Output the (X, Y) coordinate of the center of the cell containing the given text.  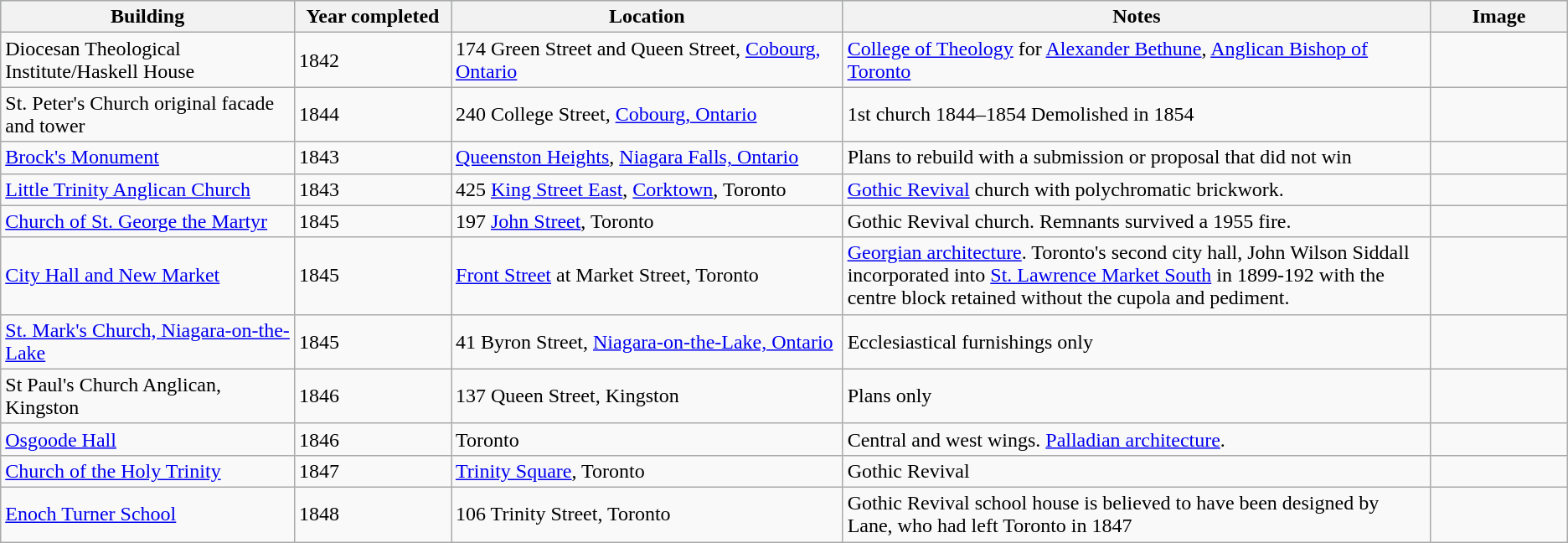
St Paul's Church Anglican, Kingston (147, 396)
1842 (372, 60)
St. Mark's Church, Niagara-on-the-Lake (147, 342)
Gothic Revival (1136, 471)
Notes (1136, 17)
Plans only (1136, 396)
Image (1499, 17)
240 College Street, Cobourg, Ontario (647, 114)
197 John Street, Toronto (647, 221)
Diocesan Theological Institute/Haskell House (147, 60)
Gothic Revival church with polychromatic brickwork. (1136, 189)
Church of the Holy Trinity (147, 471)
St. Peter's Church original facade and tower (147, 114)
1848 (372, 515)
Gothic Revival school house is believed to have been designed by Lane, who had left Toronto in 1847 (1136, 515)
Toronto (647, 439)
College of Theology for Alexander Bethune, Anglican Bishop of Toronto (1136, 60)
1st church 1844–1854 Demolished in 1854 (1136, 114)
Church of St. George the Martyr (147, 221)
Ecclesiastical furnishings only (1136, 342)
Trinity Square, Toronto (647, 471)
Queenston Heights, Niagara Falls, Ontario (647, 158)
137 Queen Street, Kingston (647, 396)
Enoch Turner School (147, 515)
1847 (372, 471)
174 Green Street and Queen Street, Cobourg, Ontario (647, 60)
Gothic Revival church. Remnants survived a 1955 fire. (1136, 221)
Front Street at Market Street, Toronto (647, 276)
Little Trinity Anglican Church (147, 189)
Brock's Monument (147, 158)
Osgoode Hall (147, 439)
Plans to rebuild with a submission or proposal that did not win (1136, 158)
Location (647, 17)
425 King Street East, Corktown, Toronto (647, 189)
Central and west wings. Palladian architecture. (1136, 439)
106 Trinity Street, Toronto (647, 515)
City Hall and New Market (147, 276)
1844 (372, 114)
Year completed (372, 17)
41 Byron Street, Niagara-on-the-Lake, Ontario (647, 342)
Building (147, 17)
